Find where the given text appears and provide that cell's center as (x, y) coordinate. 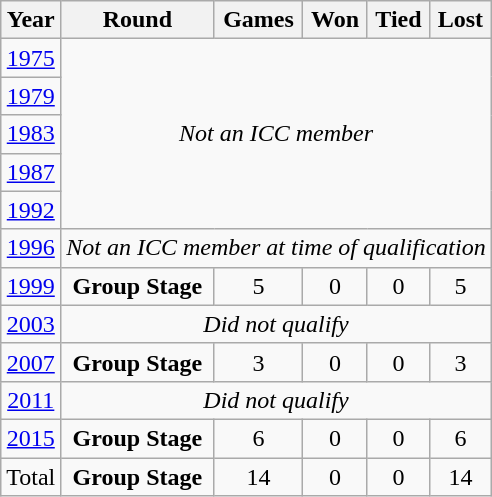
1983 (31, 134)
2015 (31, 438)
1996 (31, 248)
Year (31, 20)
1999 (31, 286)
Games (258, 20)
2007 (31, 362)
Won (335, 20)
1975 (31, 58)
2011 (31, 400)
Lost (461, 20)
1987 (31, 172)
Round (138, 20)
2003 (31, 324)
Total (31, 477)
1992 (31, 210)
1979 (31, 96)
Not an ICC member (276, 134)
Not an ICC member at time of qualification (276, 248)
Tied (398, 20)
